Return the (X, Y) coordinate for the center point of the cell that contains the specified text.  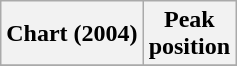
Peakposition (189, 34)
Chart (2004) (72, 34)
